Detect which cell encompasses the target text, then output its [x, y] center coordinate. 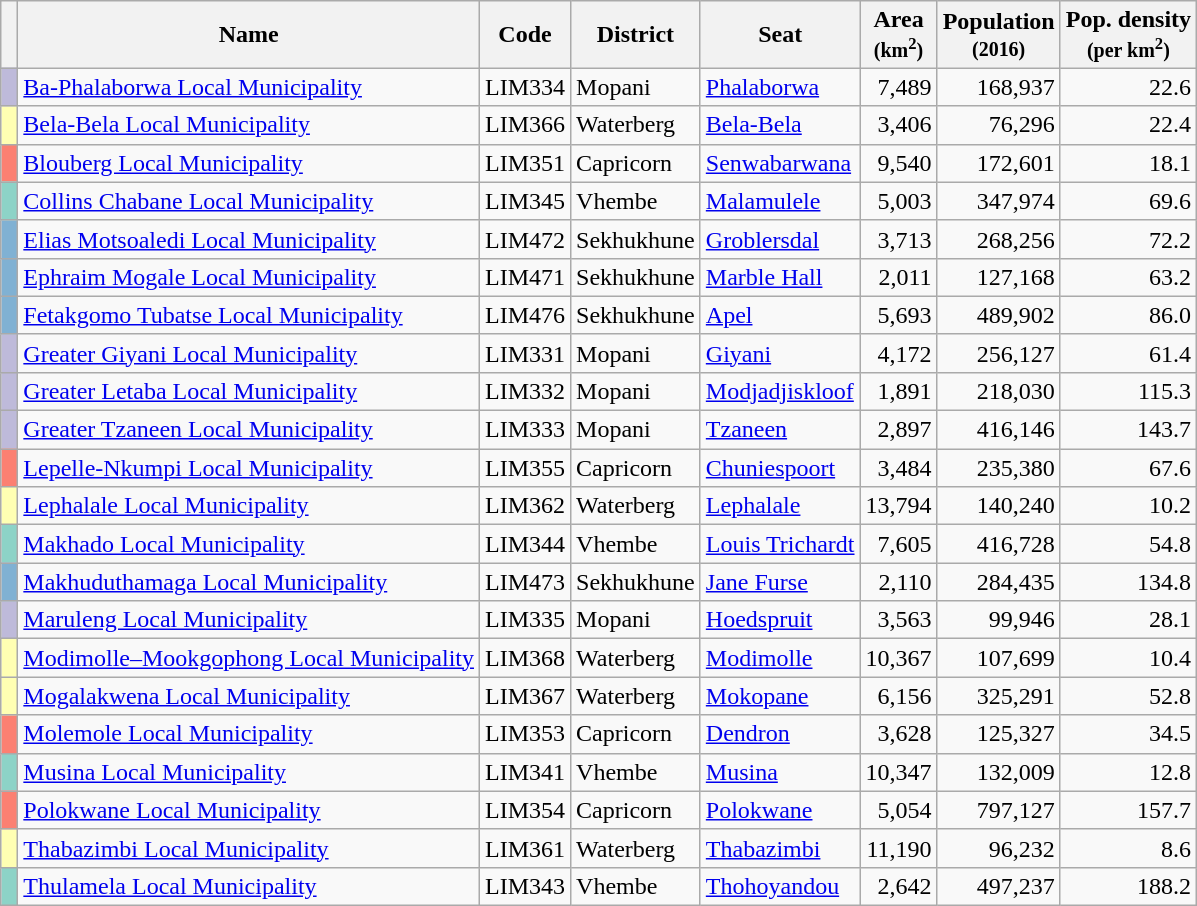
3,628 [898, 734]
Thohoyandou [780, 886]
District [636, 34]
325,291 [998, 696]
12.8 [1128, 772]
69.6 [1128, 201]
140,240 [998, 506]
18.1 [1128, 163]
Seat [780, 34]
127,168 [998, 277]
LIM333 [526, 430]
5,693 [898, 315]
11,190 [898, 848]
Musina [780, 772]
LIM368 [526, 658]
3,713 [898, 239]
489,902 [998, 315]
Thabazimbi [780, 848]
Modjadjiskloof [780, 391]
10.4 [1128, 658]
Chuniespoort [780, 468]
172,601 [998, 163]
7,489 [898, 87]
Mogalakwena Local Municipality [249, 696]
Greater Giyani Local Municipality [249, 353]
2,110 [898, 582]
Hoedspruit [780, 620]
LIM334 [526, 87]
2,642 [898, 886]
22.6 [1128, 87]
Senwabarwana [780, 163]
188.2 [1128, 886]
Pop. density(per km2) [1128, 34]
Ba-Phalaborwa Local Municipality [249, 87]
67.6 [1128, 468]
LIM361 [526, 848]
Elias Motsoaledi Local Municipality [249, 239]
LIM362 [526, 506]
6,156 [898, 696]
Molemole Local Municipality [249, 734]
54.8 [1128, 544]
2,011 [898, 277]
Lephalale [780, 506]
99,946 [998, 620]
Phalaborwa [780, 87]
Name [249, 34]
Ephraim Mogale Local Municipality [249, 277]
Modimolle [780, 658]
96,232 [998, 848]
235,380 [998, 468]
LIM476 [526, 315]
143.7 [1128, 430]
Population(2016) [998, 34]
Code [526, 34]
Thulamela Local Municipality [249, 886]
Musina Local Municipality [249, 772]
Lepelle-Nkumpi Local Municipality [249, 468]
Jane Furse [780, 582]
22.4 [1128, 125]
34.5 [1128, 734]
Giyani [780, 353]
LIM341 [526, 772]
1,891 [898, 391]
10.2 [1128, 506]
Bela-Bela [780, 125]
Makhuduthamaga Local Municipality [249, 582]
LIM354 [526, 810]
4,172 [898, 353]
LIM472 [526, 239]
76,296 [998, 125]
Mokopane [780, 696]
28.1 [1128, 620]
63.2 [1128, 277]
Bela-Bela Local Municipality [249, 125]
115.3 [1128, 391]
LIM473 [526, 582]
LIM351 [526, 163]
72.2 [1128, 239]
Maruleng Local Municipality [249, 620]
Tzaneen [780, 430]
125,327 [998, 734]
2,897 [898, 430]
LIM332 [526, 391]
LIM344 [526, 544]
LIM355 [526, 468]
347,974 [998, 201]
LIM335 [526, 620]
107,699 [998, 658]
797,127 [998, 810]
5,003 [898, 201]
Marble Hall [780, 277]
LIM366 [526, 125]
Polokwane [780, 810]
Dendron [780, 734]
Makhado Local Municipality [249, 544]
157.7 [1128, 810]
7,605 [898, 544]
Greater Letaba Local Municipality [249, 391]
3,484 [898, 468]
LIM331 [526, 353]
3,406 [898, 125]
13,794 [898, 506]
LIM353 [526, 734]
Modimolle–Mookgophong Local Municipality [249, 658]
LIM345 [526, 201]
Polokwane Local Municipality [249, 810]
Fetakgomo Tubatse Local Municipality [249, 315]
416,146 [998, 430]
497,237 [998, 886]
134.8 [1128, 582]
Groblersdal [780, 239]
268,256 [998, 239]
Thabazimbi Local Municipality [249, 848]
256,127 [998, 353]
168,937 [998, 87]
LIM367 [526, 696]
52.8 [1128, 696]
3,563 [898, 620]
Area(km2) [898, 34]
218,030 [998, 391]
132,009 [998, 772]
Blouberg Local Municipality [249, 163]
61.4 [1128, 353]
284,435 [998, 582]
LIM343 [526, 886]
Apel [780, 315]
9,540 [898, 163]
Malamulele [780, 201]
Greater Tzaneen Local Municipality [249, 430]
Louis Trichardt [780, 544]
10,367 [898, 658]
Collins Chabane Local Municipality [249, 201]
86.0 [1128, 315]
10,347 [898, 772]
5,054 [898, 810]
LIM471 [526, 277]
416,728 [998, 544]
8.6 [1128, 848]
Lephalale Local Municipality [249, 506]
